Capture the cell that displays the provided text and extract its [X, Y] central coordinate. 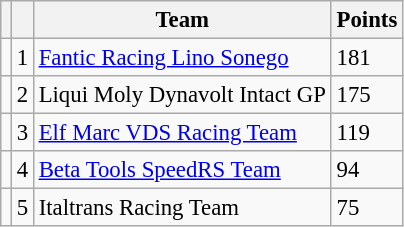
Fantic Racing Lino Sonego [182, 58]
4 [22, 170]
Points [366, 20]
Beta Tools SpeedRS Team [182, 170]
181 [366, 58]
5 [22, 208]
2 [22, 95]
Team [182, 20]
Italtrans Racing Team [182, 208]
119 [366, 133]
Liqui Moly Dynavolt Intact GP [182, 95]
94 [366, 170]
75 [366, 208]
Elf Marc VDS Racing Team [182, 133]
3 [22, 133]
175 [366, 95]
1 [22, 58]
